Return the (x, y) coordinate for the center point of the cell that contains the specified text.  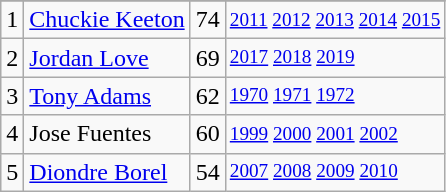
1 (12, 20)
62 (208, 96)
69 (208, 58)
74 (208, 20)
4 (12, 134)
Tony Adams (107, 96)
Diondre Borel (107, 172)
2017 2018 2019 (335, 58)
5 (12, 172)
2011 2012 2013 2014 2015 (335, 20)
Chuckie Keeton (107, 20)
1999 2000 2001 2002 (335, 134)
3 (12, 96)
2007 2008 2009 2010 (335, 172)
2 (12, 58)
54 (208, 172)
60 (208, 134)
Jordan Love (107, 58)
Jose Fuentes (107, 134)
1970 1971 1972 (335, 96)
